Detect which cell encompasses the target text, then output its [X, Y] center coordinate. 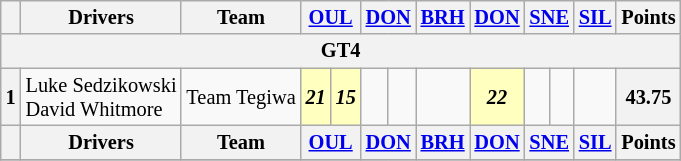
Team Tegiwa [240, 97]
Luke Sedzikowski David Whitmore [102, 97]
GT4 [341, 51]
1 [11, 97]
15 [346, 97]
43.75 [648, 97]
21 [316, 97]
22 [498, 97]
